Capture the cell that displays the provided text and extract its (x, y) central coordinate. 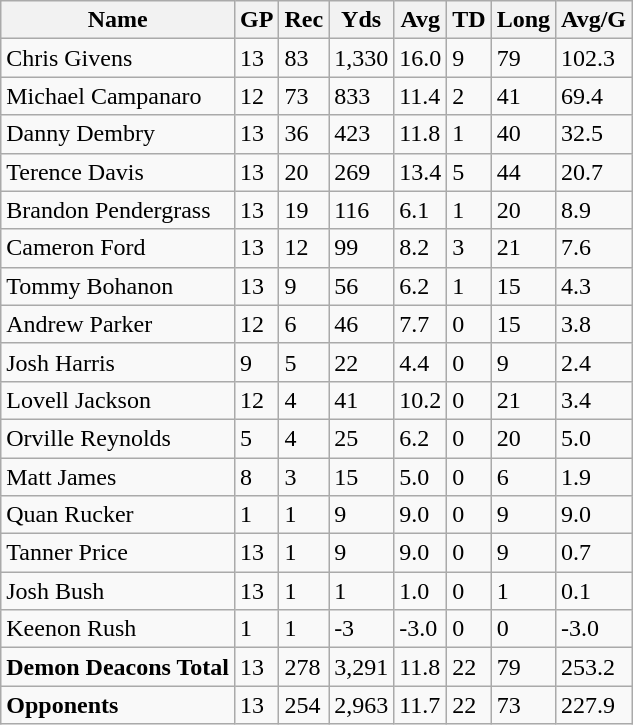
99 (362, 248)
Josh Harris (118, 362)
Opponents (118, 705)
Cameron Ford (118, 248)
11.7 (420, 705)
Brandon Pendergrass (118, 210)
Tanner Price (118, 553)
Avg/G (594, 20)
6.1 (420, 210)
Chris Givens (118, 58)
254 (304, 705)
0.1 (594, 591)
83 (304, 58)
TD (469, 20)
0.7 (594, 553)
20.7 (594, 172)
7.6 (594, 248)
3.8 (594, 324)
2 (469, 96)
Tommy Bohanon (118, 286)
116 (362, 210)
GP (256, 20)
Quan Rucker (118, 515)
1.9 (594, 477)
56 (362, 286)
833 (362, 96)
8.9 (594, 210)
46 (362, 324)
2.4 (594, 362)
227.9 (594, 705)
Rec (304, 20)
Long (523, 20)
19 (304, 210)
Matt James (118, 477)
Yds (362, 20)
3.4 (594, 400)
44 (523, 172)
40 (523, 134)
10.2 (420, 400)
3,291 (362, 667)
Orville Reynolds (118, 438)
16.0 (420, 58)
8 (256, 477)
Andrew Parker (118, 324)
Michael Campanaro (118, 96)
253.2 (594, 667)
278 (304, 667)
13.4 (420, 172)
1.0 (420, 591)
Demon Deacons Total (118, 667)
11.4 (420, 96)
423 (362, 134)
7.7 (420, 324)
1,330 (362, 58)
25 (362, 438)
269 (362, 172)
Josh Bush (118, 591)
Name (118, 20)
69.4 (594, 96)
Keenon Rush (118, 629)
4.3 (594, 286)
Avg (420, 20)
-3 (362, 629)
36 (304, 134)
8.2 (420, 248)
4.4 (420, 362)
Terence Davis (118, 172)
2,963 (362, 705)
102.3 (594, 58)
32.5 (594, 134)
Lovell Jackson (118, 400)
Danny Dembry (118, 134)
